Scan for the cell matching the given text and deliver its [X, Y] coordinate at center. 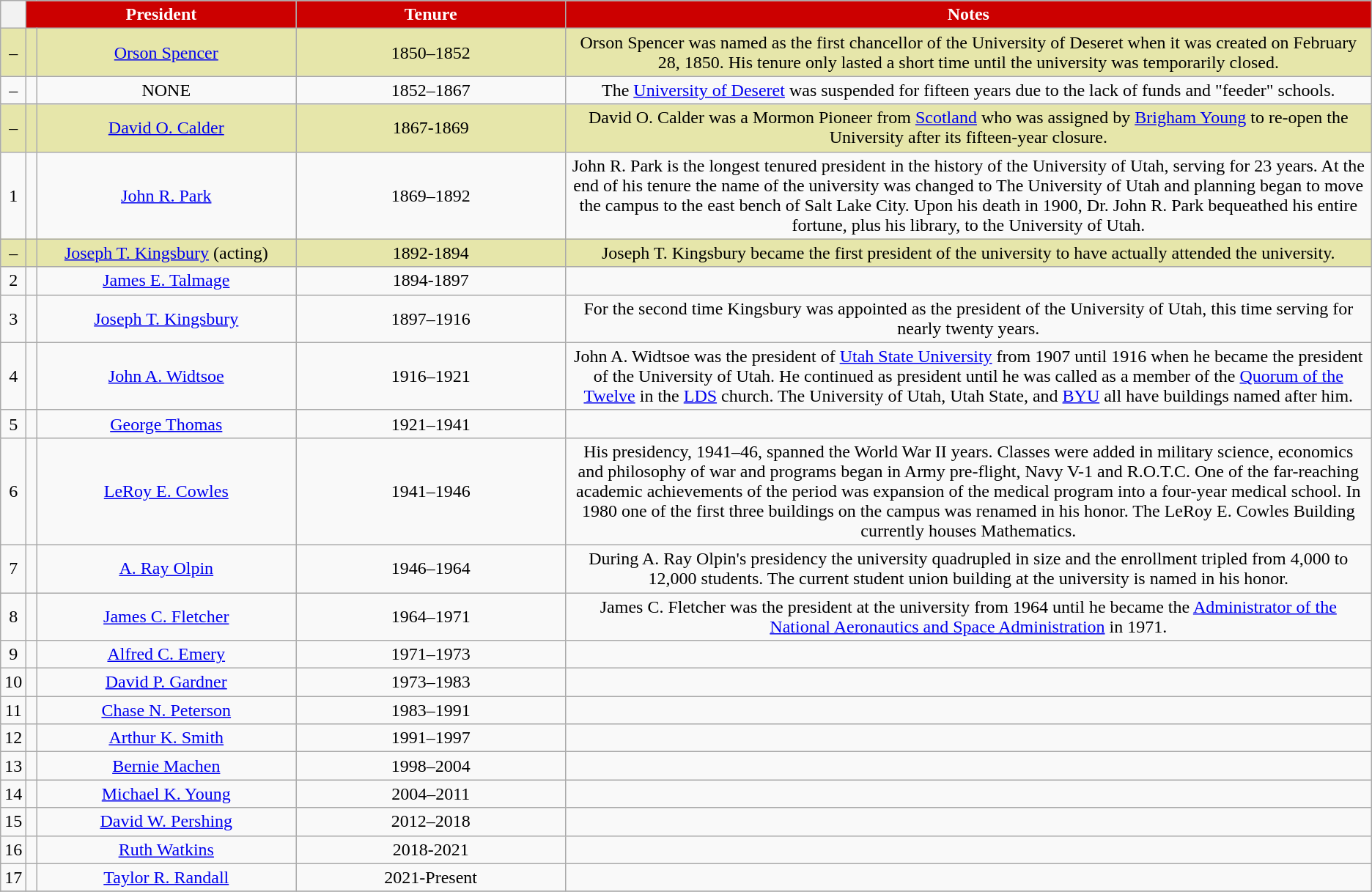
1946–1964 [431, 569]
1850–1852 [431, 53]
1971–1973 [431, 655]
1998–2004 [431, 766]
David W. Pershing [167, 822]
David O. Calder [167, 128]
6 [13, 491]
8 [13, 616]
17 [13, 877]
Ruth Watkins [167, 849]
1916–1921 [431, 376]
1894-1897 [431, 281]
For the second time Kingsbury was appointed as the president of the University of Utah, this time serving for nearly twenty years. [968, 318]
James C. Fletcher [167, 616]
1991–1997 [431, 738]
1892-1894 [431, 253]
1964–1971 [431, 616]
1983–1991 [431, 710]
16 [13, 849]
1973–1983 [431, 682]
1867-1869 [431, 128]
Arthur K. Smith [167, 738]
5 [13, 424]
1941–1946 [431, 491]
Joseph T. Kingsbury (acting) [167, 253]
11 [13, 710]
3 [13, 318]
2012–2018 [431, 822]
LeRoy E. Cowles [167, 491]
Alfred C. Emery [167, 655]
President [161, 15]
Joseph T. Kingsbury [167, 318]
David P. Gardner [167, 682]
4 [13, 376]
2004–2011 [431, 794]
1869–1892 [431, 195]
7 [13, 569]
Chase N. Peterson [167, 710]
1921–1941 [431, 424]
George Thomas [167, 424]
Michael K. Young [167, 794]
10 [13, 682]
James E. Talmage [167, 281]
John A. Widtsoe [167, 376]
2021-Present [431, 877]
1 [13, 195]
Joseph T. Kingsbury became the first president of the university to have actually attended the university. [968, 253]
2018-2021 [431, 849]
1852–1867 [431, 90]
Taylor R. Randall [167, 877]
Bernie Machen [167, 766]
Orson Spencer [167, 53]
9 [13, 655]
15 [13, 822]
14 [13, 794]
12 [13, 738]
The University of Deseret was suspended for fifteen years due to the lack of funds and "feeder" schools. [968, 90]
13 [13, 766]
NONE [167, 90]
A. Ray Olpin [167, 569]
David O. Calder was a Mormon Pioneer from Scotland who was assigned by Brigham Young to re-open the University after its fifteen-year closure. [968, 128]
1897–1916 [431, 318]
2 [13, 281]
John R. Park [167, 195]
Tenure [431, 15]
Notes [968, 15]
